Find where the given text appears and provide that cell's center as (x, y) coordinate. 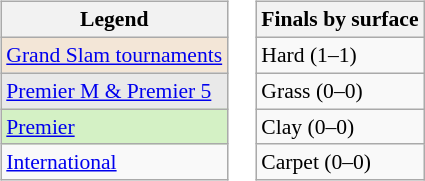
Clay (0–0) (340, 127)
Legend (114, 20)
Grand Slam tournaments (114, 55)
Premier (114, 127)
Grass (0–0) (340, 91)
International (114, 162)
Carpet (0–0) (340, 162)
Finals by surface (340, 20)
Hard (1–1) (340, 55)
Premier M & Premier 5 (114, 91)
